From the cell containing the given text, extract its center point as [x, y] coordinate. 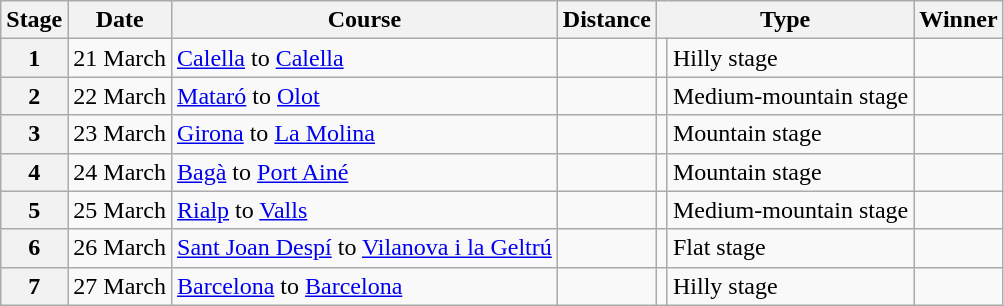
21 March [120, 58]
Rialp to Valls [365, 210]
Stage [34, 20]
24 March [120, 172]
5 [34, 210]
Calella to Calella [365, 58]
Bagà to Port Ainé [365, 172]
Winner [958, 20]
Course [365, 20]
7 [34, 286]
Sant Joan Despí to Vilanova i la Geltrú [365, 248]
23 March [120, 134]
Girona to La Molina [365, 134]
Type [784, 20]
25 March [120, 210]
6 [34, 248]
Distance [606, 20]
27 March [120, 286]
3 [34, 134]
4 [34, 172]
Date [120, 20]
26 March [120, 248]
Flat stage [790, 248]
1 [34, 58]
22 March [120, 96]
Barcelona to Barcelona [365, 286]
Mataró to Olot [365, 96]
2 [34, 96]
